Provide the [X, Y] coordinate of the cell's center where the given text is located.  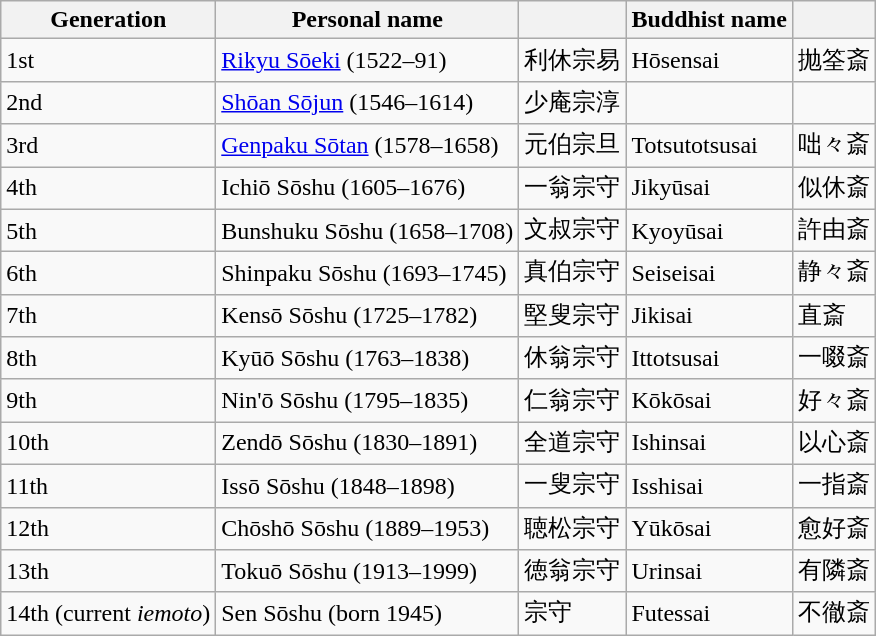
文叔宗守 [572, 230]
許由斎 [834, 230]
有隣斎 [834, 572]
Kyūō Sōshu (1763–1838) [368, 358]
Jikisai [709, 316]
聴松宗守 [572, 528]
12th [108, 528]
Rikyu Sōeki (1522–91) [368, 60]
Genpaku Sōtan (1578–1658) [368, 146]
Shinpaku Sōshu (1693–1745) [368, 274]
Ichiō Sōshu (1605–1676) [368, 188]
Zendō Sōshu (1830–1891) [368, 444]
元伯宗旦 [572, 146]
Kyoyūsai [709, 230]
10th [108, 444]
Yūkōsai [709, 528]
Hōsensai [709, 60]
Kensō Sōshu (1725–1782) [368, 316]
Ittotsusai [709, 358]
Futessai [709, 614]
Generation [108, 20]
5th [108, 230]
9th [108, 400]
Jikyūsai [709, 188]
真伯宗守 [572, 274]
愈好斎 [834, 528]
7th [108, 316]
Buddhist name [709, 20]
Chōshō Sōshu (1889–1953) [368, 528]
8th [108, 358]
Nin'ō Sōshu (1795–1835) [368, 400]
1st [108, 60]
咄々斎 [834, 146]
徳翁宗守 [572, 572]
6th [108, 274]
Seiseisai [709, 274]
Personal name [368, 20]
4th [108, 188]
13th [108, 572]
仁翁宗守 [572, 400]
Sen Sōshu (born 1945) [368, 614]
Bunshuku Sōshu (1658–1708) [368, 230]
14th (current iemoto) [108, 614]
利休宗易 [572, 60]
宗守 [572, 614]
Urinsai [709, 572]
11th [108, 486]
少庵宗淳 [572, 102]
似休斎 [834, 188]
好々斎 [834, 400]
静々斎 [834, 274]
Ishinsai [709, 444]
一啜斎 [834, 358]
全道宗守 [572, 444]
Issō Sōshu (1848–1898) [368, 486]
Tokuō Sōshu (1913–1999) [368, 572]
抛筌斎 [834, 60]
一叟宗守 [572, 486]
Isshisai [709, 486]
一翁宗守 [572, 188]
一指斎 [834, 486]
3rd [108, 146]
以心斎 [834, 444]
2nd [108, 102]
休翁宗守 [572, 358]
Totsutotsusai [709, 146]
堅叟宗守 [572, 316]
直斎 [834, 316]
Kōkōsai [709, 400]
Shōan Sōjun (1546–1614) [368, 102]
不徹斎 [834, 614]
